Determine the [x, y] coordinate at the center of the cell enclosing the given text.  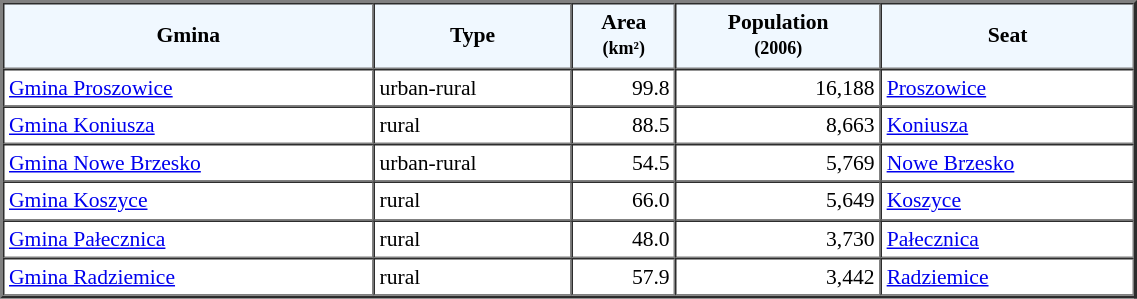
Radziemice [1008, 277]
66.0 [624, 201]
Pałecznica [1008, 239]
Gmina Nowe Brzesko [188, 163]
Nowe Brzesko [1008, 163]
16,188 [778, 87]
48.0 [624, 239]
Gmina Pałecznica [188, 239]
Koniusza [1008, 125]
Gmina Koniusza [188, 125]
Koszyce [1008, 201]
Gmina [188, 36]
Gmina Koszyce [188, 201]
Gmina Proszowice [188, 87]
8,663 [778, 125]
Proszowice [1008, 87]
54.5 [624, 163]
Population(2006) [778, 36]
Seat [1008, 36]
5,649 [778, 201]
Type [472, 36]
99.8 [624, 87]
57.9 [624, 277]
5,769 [778, 163]
88.5 [624, 125]
Gmina Radziemice [188, 277]
3,730 [778, 239]
Area(km²) [624, 36]
3,442 [778, 277]
